Output the [X, Y] coordinate of the center of the cell containing the given text.  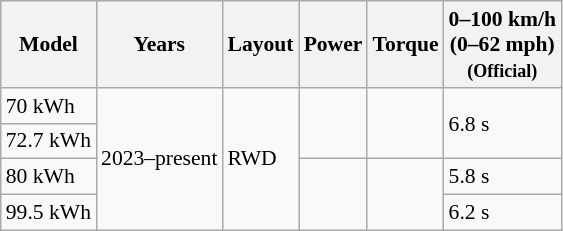
Torque [405, 44]
Model [48, 44]
72.7 kWh [48, 141]
Layout [260, 44]
0–100 km/h(0–62 mph)(Official) [502, 44]
6.8 s [502, 124]
Years [159, 44]
RWD [260, 159]
2023–present [159, 159]
99.5 kWh [48, 213]
80 kWh [48, 177]
Power [334, 44]
70 kWh [48, 106]
5.8 s [502, 177]
6.2 s [502, 213]
